Determine the (X, Y) coordinate at the center of the cell enclosing the given text.  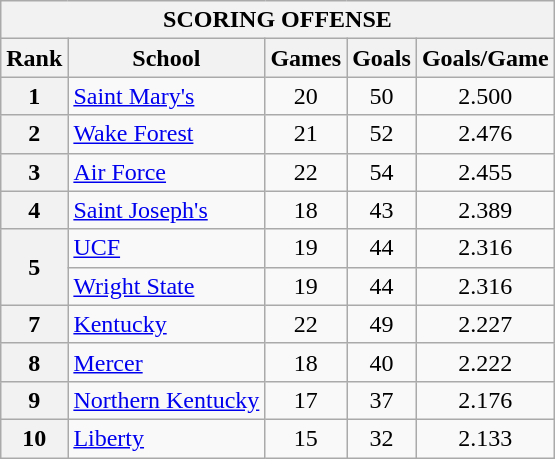
2 (34, 134)
Goals/Game (485, 58)
21 (306, 134)
School (166, 58)
54 (382, 172)
Mercer (166, 362)
50 (382, 96)
UCF (166, 248)
2.222 (485, 362)
Rank (34, 58)
8 (34, 362)
Liberty (166, 438)
2.455 (485, 172)
2.176 (485, 400)
4 (34, 210)
Goals (382, 58)
2.476 (485, 134)
1 (34, 96)
7 (34, 324)
Saint Mary's (166, 96)
10 (34, 438)
Northern Kentucky (166, 400)
Kentucky (166, 324)
32 (382, 438)
49 (382, 324)
2.133 (485, 438)
15 (306, 438)
SCORING OFFENSE (278, 20)
5 (34, 267)
52 (382, 134)
20 (306, 96)
40 (382, 362)
9 (34, 400)
3 (34, 172)
2.500 (485, 96)
Games (306, 58)
43 (382, 210)
2.227 (485, 324)
17 (306, 400)
Saint Joseph's (166, 210)
Wright State (166, 286)
2.389 (485, 210)
Wake Forest (166, 134)
37 (382, 400)
Air Force (166, 172)
